Provide the [x, y] coordinate of the cell's center where the given text is located.  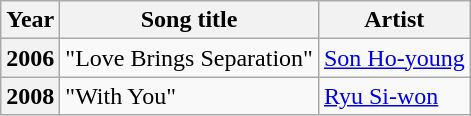
2008 [30, 96]
Son Ho-young [394, 58]
"Love Brings Separation" [190, 58]
"With You" [190, 96]
Song title [190, 20]
Ryu Si-won [394, 96]
Year [30, 20]
Artist [394, 20]
2006 [30, 58]
